Extract the (x, y) coordinate from the center of the cell holding the provided text.  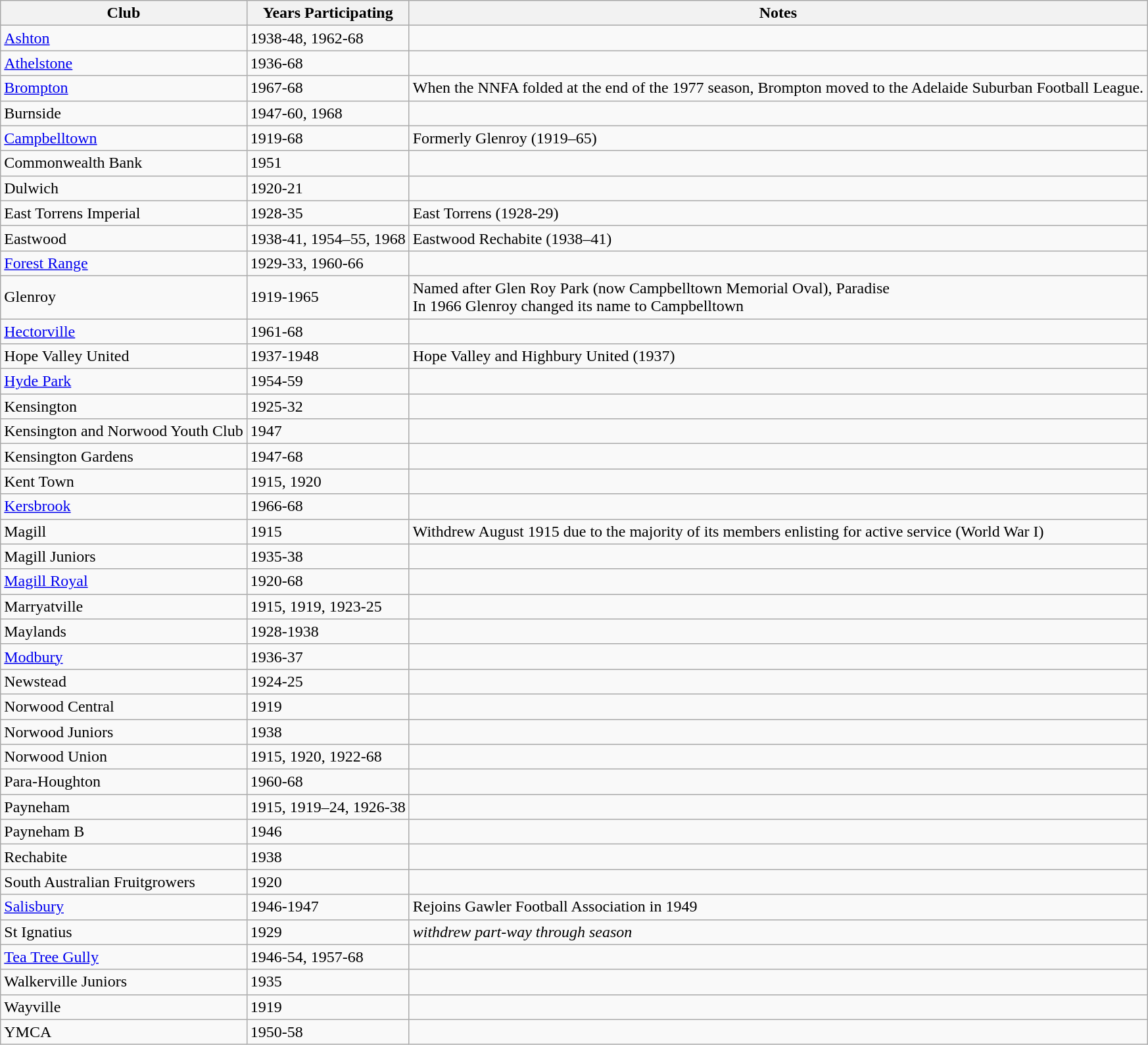
Salisbury (124, 907)
Commonwealth Bank (124, 163)
Kersbrook (124, 506)
Hope Valley and Highbury United (1937) (778, 356)
1920 (327, 882)
1920-21 (327, 188)
Magill (124, 531)
Tea Tree Gully (124, 957)
1924-25 (327, 681)
1938-48, 1962-68 (327, 38)
South Australian Fruitgrowers (124, 882)
Kensington (124, 406)
1947-60, 1968 (327, 113)
Named after Glen Roy Park (now Campbelltown Memorial Oval), Paradise In 1966 Glenroy changed its name to Campbelltown (778, 297)
Norwood Union (124, 757)
Brompton (124, 88)
1919-68 (327, 138)
1915, 1920 (327, 481)
1929 (327, 932)
Withdrew August 1915 due to the majority of its members enlisting for active service (World War I) (778, 531)
1925-32 (327, 406)
1936-37 (327, 656)
East Torrens (1928-29) (778, 213)
YMCA (124, 1032)
Hectorville (124, 331)
1947 (327, 431)
1928-1938 (327, 631)
Dulwich (124, 188)
Campbelltown (124, 138)
1928-35 (327, 213)
1946-54, 1957-68 (327, 957)
Forest Range (124, 263)
Years Participating (327, 13)
1936-68 (327, 63)
1960-68 (327, 782)
Maylands (124, 631)
Modbury (124, 656)
1935-38 (327, 556)
Rechabite (124, 857)
Payneham (124, 807)
withdrew part-way through season (778, 932)
Kensington Gardens (124, 456)
Wayville (124, 1007)
1946-1947 (327, 907)
1946 (327, 832)
1915, 1919–24, 1926-38 (327, 807)
Norwood Central (124, 706)
1947-68 (327, 456)
Eastwood Rechabite (1938–41) (778, 238)
1961-68 (327, 331)
1935 (327, 982)
East Torrens Imperial (124, 213)
1915 (327, 531)
Magill Royal (124, 581)
Burnside (124, 113)
Eastwood (124, 238)
Payneham B (124, 832)
1950-58 (327, 1032)
1954-59 (327, 381)
Kensington and Norwood Youth Club (124, 431)
Rejoins Gawler Football Association in 1949 (778, 907)
St Ignatius (124, 932)
Marryatville (124, 606)
1915, 1920, 1922-68 (327, 757)
Hyde Park (124, 381)
Athelstone (124, 63)
1929-33, 1960-66 (327, 263)
1967-68 (327, 88)
1937-1948 (327, 356)
Newstead (124, 681)
Norwood Juniors (124, 732)
When the NNFA folded at the end of the 1977 season, Brompton moved to the Adelaide Suburban Football League. (778, 88)
Ashton (124, 38)
Club (124, 13)
Para-Houghton (124, 782)
1966-68 (327, 506)
1920-68 (327, 581)
Walkerville Juniors (124, 982)
Notes (778, 13)
Glenroy (124, 297)
1951 (327, 163)
Hope Valley United (124, 356)
Magill Juniors (124, 556)
1915, 1919, 1923-25 (327, 606)
Kent Town (124, 481)
1919-1965 (327, 297)
1938-41, 1954–55, 1968 (327, 238)
Formerly Glenroy (1919–65) (778, 138)
